Capture the cell that displays the provided text and extract its (X, Y) central coordinate. 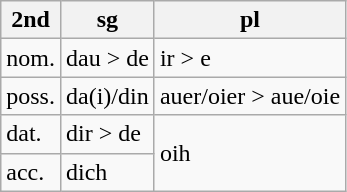
dir > de (107, 134)
sg (107, 20)
da(i)/din (107, 96)
nom. (31, 58)
poss. (31, 96)
auer/oier > aue/oie (250, 96)
dich (107, 172)
acc. (31, 172)
2nd (31, 20)
dat. (31, 134)
pl (250, 20)
ir > e (250, 58)
dau > de (107, 58)
oih (250, 153)
